Determine the [X, Y] coordinate at the center of the cell enclosing the given text.  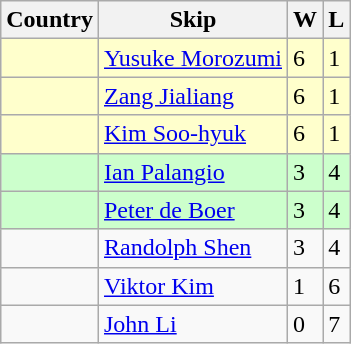
Peter de Boer [192, 210]
John Li [192, 324]
Yusuke Morozumi [192, 58]
Randolph Shen [192, 248]
L [336, 20]
W [306, 20]
Country [50, 20]
Skip [192, 20]
Ian Palangio [192, 172]
Kim Soo-hyuk [192, 134]
Zang Jialiang [192, 96]
7 [336, 324]
0 [306, 324]
Viktor Kim [192, 286]
